Find where the given text appears and provide that cell's center as [x, y] coordinate. 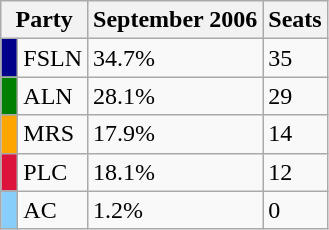
18.1% [176, 172]
1.2% [176, 210]
MRS [53, 134]
Seats [295, 20]
Party [44, 20]
29 [295, 96]
AC [53, 210]
14 [295, 134]
12 [295, 172]
28.1% [176, 96]
34.7% [176, 58]
FSLN [53, 58]
0 [295, 210]
17.9% [176, 134]
September 2006 [176, 20]
35 [295, 58]
ALN [53, 96]
PLC [53, 172]
